Scan for the cell matching the given text and deliver its [x, y] coordinate at center. 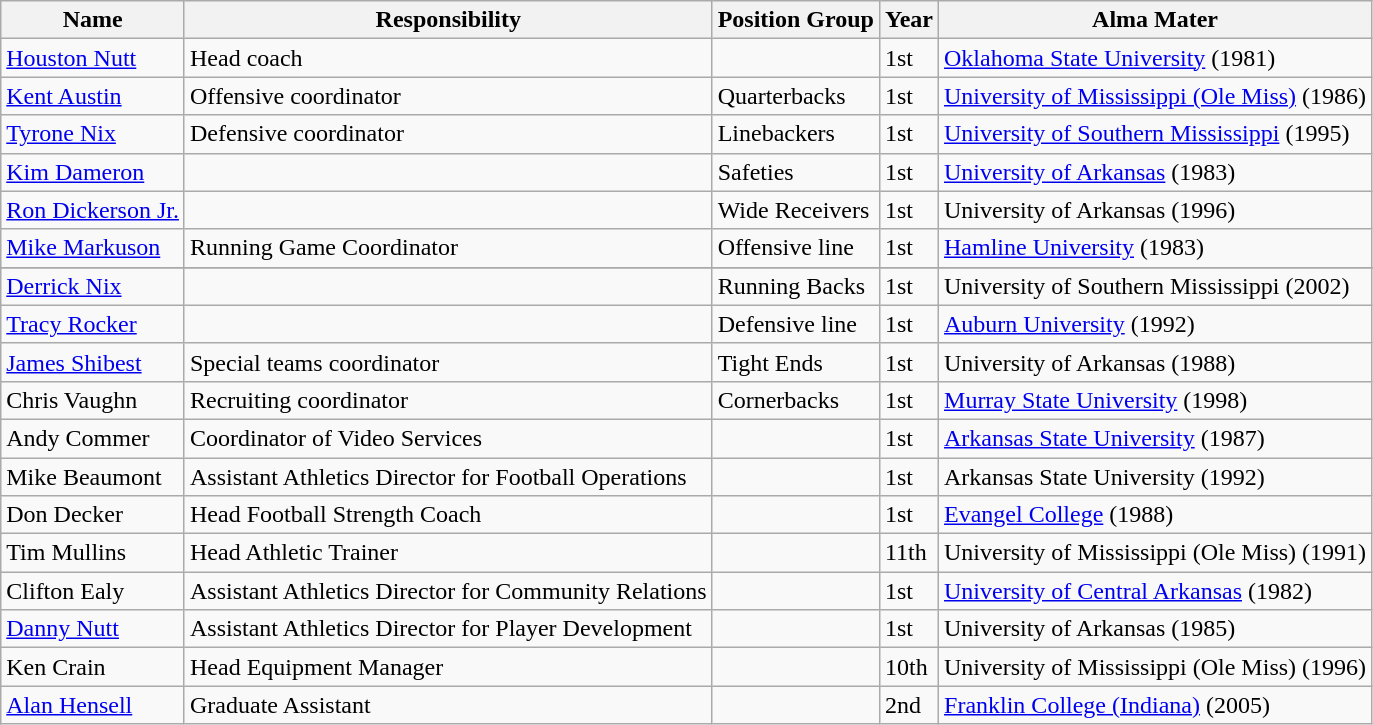
Alma Mater [1156, 20]
Chris Vaughn [93, 400]
Evangel College (1988) [1156, 515]
Tyrone Nix [93, 134]
Running Backs [796, 286]
James Shibest [93, 362]
Coordinator of Video Services [448, 438]
Ken Crain [93, 667]
University of Southern Mississippi (1995) [1156, 134]
Kim Dameron [93, 172]
University of Central Arkansas (1982) [1156, 591]
Kent Austin [93, 96]
Danny Nutt [93, 629]
10th [908, 667]
University of Southern Mississippi (2002) [1156, 286]
Year [908, 20]
Responsibility [448, 20]
Ron Dickerson Jr. [93, 210]
Mike Markuson [93, 248]
Tim Mullins [93, 553]
2nd [908, 705]
Special teams coordinator [448, 362]
Oklahoma State University (1981) [1156, 58]
University of Mississippi (Ole Miss) (1991) [1156, 553]
University of Arkansas (1983) [1156, 172]
Offensive coordinator [448, 96]
Arkansas State University (1987) [1156, 438]
University of Mississippi (Ole Miss) (1986) [1156, 96]
Head Football Strength Coach [448, 515]
Quarterbacks [796, 96]
Defensive line [796, 324]
Arkansas State University (1992) [1156, 477]
Cornerbacks [796, 400]
Running Game Coordinator [448, 248]
Wide Receivers [796, 210]
Clifton Ealy [93, 591]
Linebackers [796, 134]
Assistant Athletics Director for Player Development [448, 629]
Hamline University (1983) [1156, 248]
Franklin College (Indiana) (2005) [1156, 705]
Offensive line [796, 248]
Graduate Assistant [448, 705]
Houston Nutt [93, 58]
Murray State University (1998) [1156, 400]
Don Decker [93, 515]
Auburn University (1992) [1156, 324]
Mike Beaumont [93, 477]
Head coach [448, 58]
11th [908, 553]
Alan Hensell [93, 705]
University of Mississippi (Ole Miss) (1996) [1156, 667]
Defensive coordinator [448, 134]
Tight Ends [796, 362]
Head Athletic Trainer [448, 553]
Recruiting coordinator [448, 400]
Safeties [796, 172]
Assistant Athletics Director for Community Relations [448, 591]
University of Arkansas (1996) [1156, 210]
Name [93, 20]
University of Arkansas (1988) [1156, 362]
University of Arkansas (1985) [1156, 629]
Assistant Athletics Director for Football Operations [448, 477]
Andy Commer [93, 438]
Tracy Rocker [93, 324]
Head Equipment Manager [448, 667]
Derrick Nix [93, 286]
Position Group [796, 20]
